Find where the given text appears and provide that cell's center as [X, Y] coordinate. 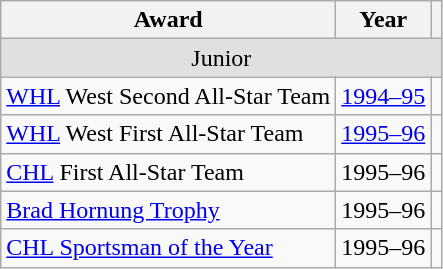
Award [168, 20]
Junior [222, 58]
WHL West Second All-Star Team [168, 96]
CHL Sportsman of the Year [168, 248]
Year [384, 20]
CHL First All-Star Team [168, 172]
WHL West First All-Star Team [168, 134]
1994–95 [384, 96]
Brad Hornung Trophy [168, 210]
